Scan for the cell matching the given text and deliver its [x, y] coordinate at center. 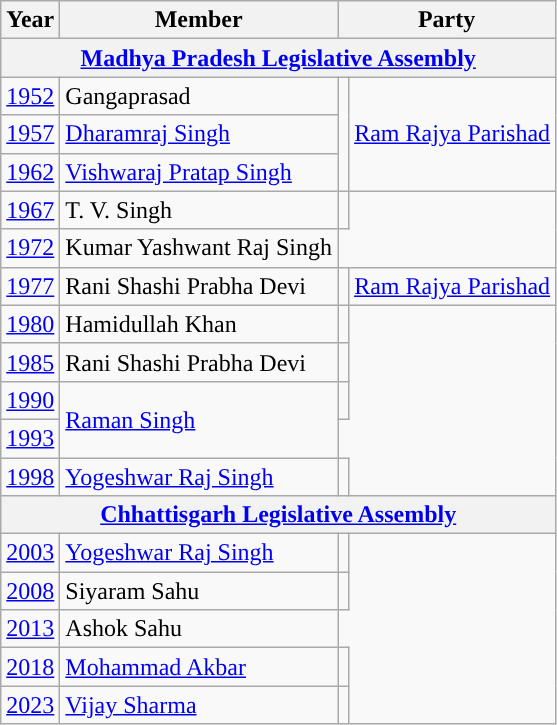
1980 [30, 324]
Kumar Yashwant Raj Singh [199, 248]
1972 [30, 248]
Vishwaraj Pratap Singh [199, 172]
1952 [30, 96]
2003 [30, 553]
1957 [30, 134]
1967 [30, 210]
Year [30, 20]
1993 [30, 438]
1985 [30, 362]
1990 [30, 400]
Gangaprasad [199, 96]
2008 [30, 591]
Madhya Pradesh Legislative Assembly [278, 58]
Mohammad Akbar [199, 667]
Party [447, 20]
Chhattisgarh Legislative Assembly [278, 515]
1962 [30, 172]
Hamidullah Khan [199, 324]
Dharamraj Singh [199, 134]
2018 [30, 667]
Siyaram Sahu [199, 591]
T. V. Singh [199, 210]
Member [199, 20]
Raman Singh [199, 419]
1998 [30, 477]
1977 [30, 286]
Ashok Sahu [199, 629]
2013 [30, 629]
2023 [30, 705]
Vijay Sharma [199, 705]
